Scan for the cell matching the given text and deliver its [x, y] coordinate at center. 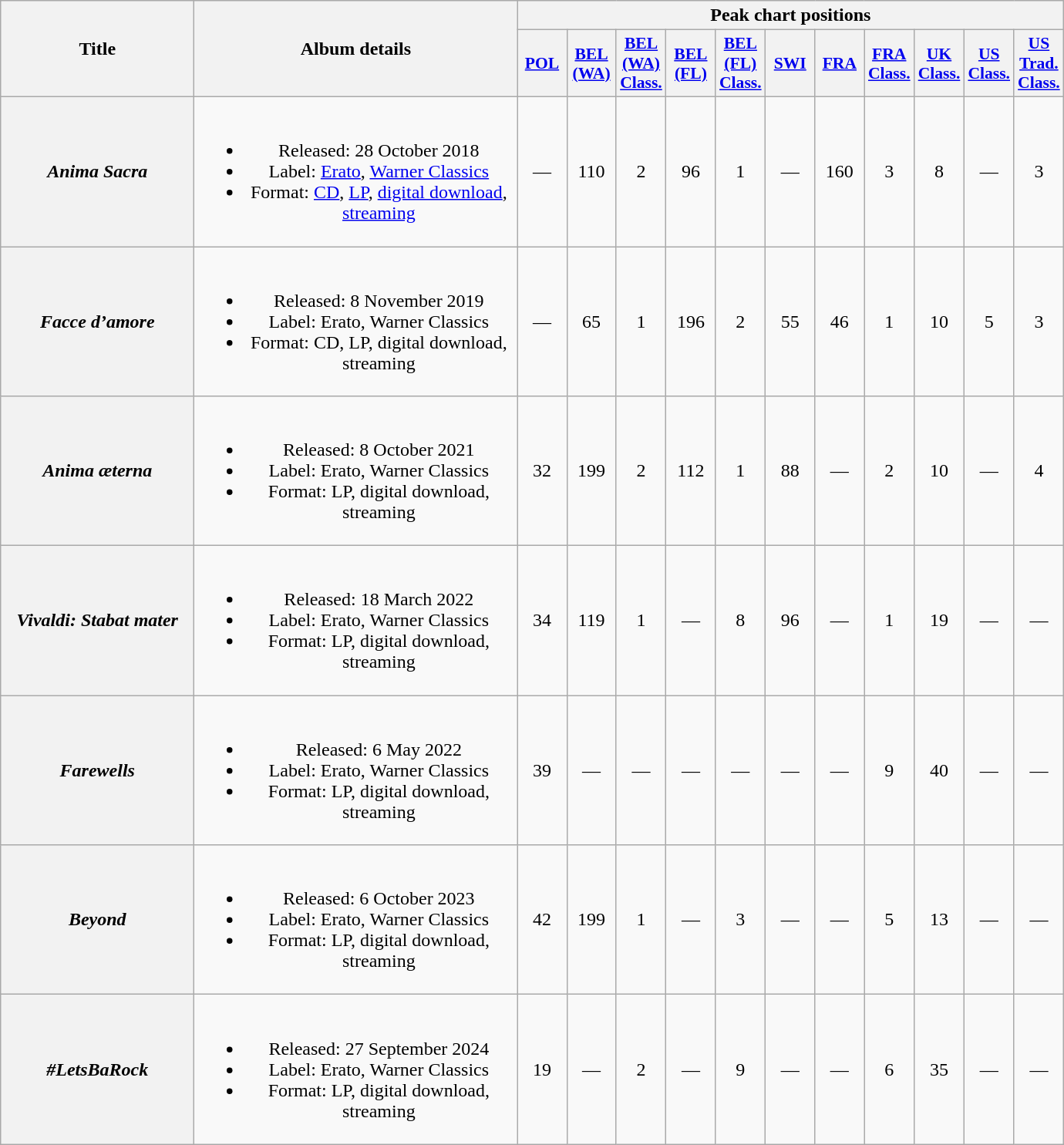
Album details [356, 49]
POL [542, 63]
USTrad.Class. [1039, 63]
#LetsBaRock [97, 1069]
46 [840, 322]
Beyond [97, 920]
SWI [790, 63]
FRA Class. [890, 63]
6 [890, 1069]
Released: 6 May 2022Label: Erato, Warner ClassicsFormat: LP, digital download, streaming [356, 770]
Anima Sacra [97, 171]
34 [542, 621]
Released: 8 November 2019Label: Erato, Warner ClassicsFormat: CD, LP, digital download, streaming [356, 322]
119 [591, 621]
BEL(WA) Class. [641, 63]
Facce d’amore [97, 322]
39 [542, 770]
FRA [840, 63]
35 [939, 1069]
112 [691, 471]
55 [790, 322]
13 [939, 920]
196 [691, 322]
Vivaldi: Stabat mater [97, 621]
BEL(WA) [591, 63]
Anima æterna [97, 471]
88 [790, 471]
US Class. [988, 63]
40 [939, 770]
UK Class. [939, 63]
110 [591, 171]
65 [591, 322]
Peak chart positions [791, 15]
Farewells [97, 770]
32 [542, 471]
BEL(FL) [691, 63]
4 [1039, 471]
42 [542, 920]
Released: 6 October 2023Label: Erato, Warner ClassicsFormat: LP, digital download, streaming [356, 920]
Released: 18 March 2022Label: Erato, Warner ClassicsFormat: LP, digital download, streaming [356, 621]
160 [840, 171]
Title [97, 49]
BEL(FL) Class. [740, 63]
Released: 8 October 2021Label: Erato, Warner ClassicsFormat: LP, digital download, streaming [356, 471]
Released: 27 September 2024Label: Erato, Warner ClassicsFormat: LP, digital download, streaming [356, 1069]
Released: 28 October 2018Label: Erato, Warner ClassicsFormat: CD, LP, digital download, streaming [356, 171]
